For the text-containing cell, return its midpoint in [X, Y] coordinate format. 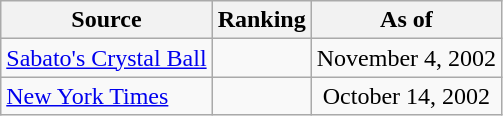
New York Times [106, 96]
Ranking [262, 20]
Source [106, 20]
As of [406, 20]
November 4, 2002 [406, 58]
October 14, 2002 [406, 96]
Sabato's Crystal Ball [106, 58]
